Determine the [X, Y] coordinate at the center of the cell enclosing the given text.  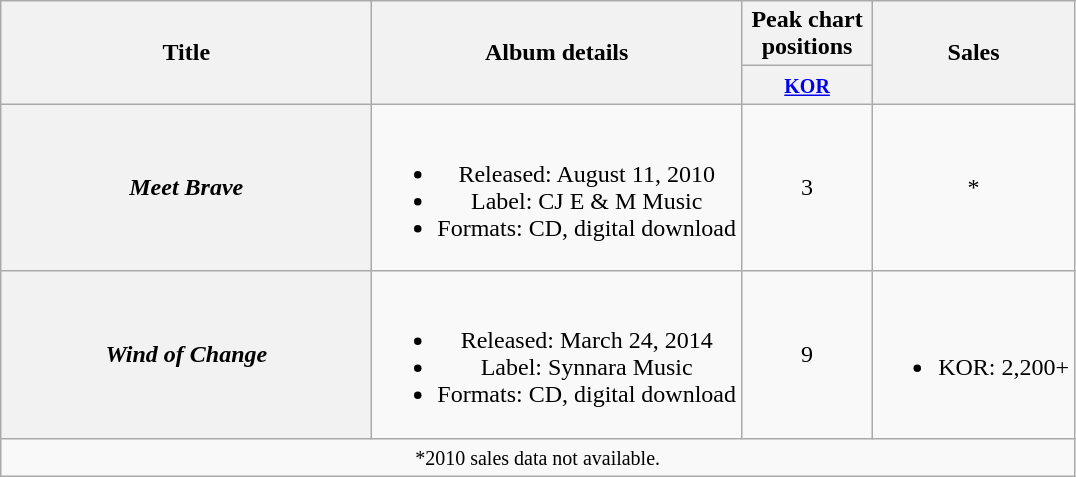
Wind of Change [186, 354]
Peak chart positions [808, 34]
Album details [557, 52]
*2010 sales data not available. [538, 457]
* [974, 188]
Title [186, 52]
Sales [974, 52]
Released: August 11, 2010Label: CJ E & M MusicFormats: CD, digital download [557, 188]
Released: March 24, 2014Label: Synnara MusicFormats: CD, digital download [557, 354]
KOR: 2,200+ [974, 354]
3 [808, 188]
Meet Brave [186, 188]
9 [808, 354]
KOR [808, 85]
